Detect which cell encompasses the target text, then output its [x, y] center coordinate. 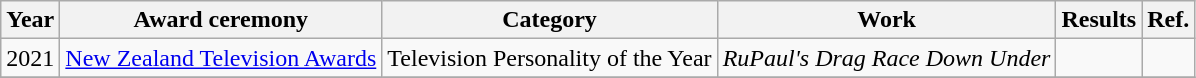
Work [886, 20]
New Zealand Television Awards [221, 58]
Ref. [1168, 20]
Television Personality of the Year [550, 58]
Year [30, 20]
Category [550, 20]
Award ceremony [221, 20]
Results [1099, 20]
2021 [30, 58]
RuPaul's Drag Race Down Under [886, 58]
